Find where the given text appears and provide that cell's center as [X, Y] coordinate. 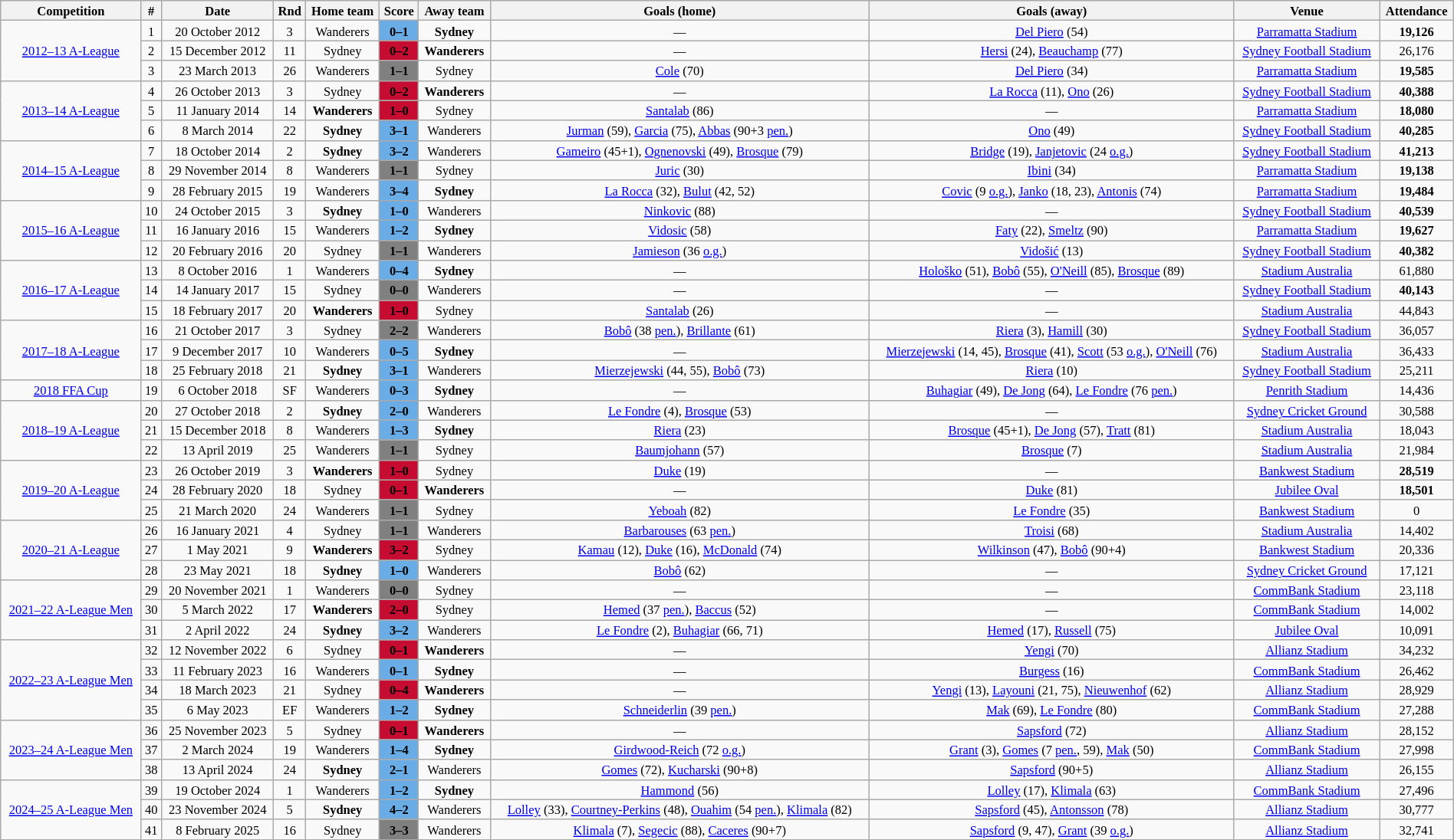
18 October 2014 [218, 150]
Duke (81) [1052, 490]
7 [152, 150]
EF [290, 710]
18,043 [1416, 430]
0–5 [399, 350]
26 October 2013 [218, 90]
20 November 2021 [218, 590]
Brosque (7) [1052, 450]
2023–24 A-League Men [71, 750]
27,998 [1416, 750]
27 October 2018 [218, 410]
Sapsford (90+5) [1052, 769]
Bobô (62) [679, 569]
41 [152, 829]
Sapsford (45), Antonsson (78) [1052, 809]
3–4 [399, 190]
28,929 [1416, 690]
1–3 [399, 430]
14,402 [1416, 530]
2012–13 A-League [71, 51]
Brosque (45+1), De Jong (57), Tratt (81) [1052, 430]
18,080 [1416, 110]
26 October 2019 [218, 470]
Mierzejewski (14, 45), Brosque (41), Scott (53 o.g.), O'Neill (76) [1052, 350]
36,057 [1416, 330]
25,211 [1416, 370]
28 February 2015 [218, 190]
Ono (49) [1052, 130]
19,627 [1416, 230]
Kamau (12), Duke (16), McDonald (74) [679, 550]
Away team [454, 11]
18 March 2023 [218, 690]
2019–20 A-League [71, 490]
28,152 [1416, 730]
Ninkovic (88) [679, 210]
13 April 2019 [218, 450]
41,213 [1416, 150]
23,118 [1416, 590]
Duke (19) [679, 470]
Buhagiar (49), De Jong (64), Le Fondre (76 pen.) [1052, 390]
Santalab (26) [679, 310]
Troisi (68) [1052, 530]
26,155 [1416, 769]
Del Piero (54) [1052, 31]
Le Fondre (2), Buhagiar (66, 71) [679, 630]
Riera (23) [679, 430]
28,519 [1416, 470]
24 October 2015 [218, 210]
21,984 [1416, 450]
35 [152, 710]
14,436 [1416, 390]
5 March 2022 [218, 610]
21 October 2017 [218, 330]
Cole (70) [679, 71]
27 [152, 550]
23 March 2013 [218, 71]
40,388 [1416, 90]
30,588 [1416, 410]
34,232 [1416, 650]
Vidošić (13) [1052, 251]
8 February 2025 [218, 829]
2–2 [399, 330]
44,843 [1416, 310]
36,433 [1416, 350]
Bridge (19), Janjetovic (24 o.g.) [1052, 150]
23 November 2024 [218, 809]
Hemed (37 pen.), Baccus (52) [679, 610]
0 [1416, 510]
40,143 [1416, 290]
16 January 2021 [218, 530]
Goals (home) [679, 11]
Le Fondre (35) [1052, 510]
Sapsford (72) [1052, 730]
Score [399, 11]
9 December 2017 [218, 350]
Vidosic (58) [679, 230]
1 May 2021 [218, 550]
25 November 2023 [218, 730]
Hersi (24), Beauchamp (77) [1052, 51]
Mak (69), Le Fondre (80) [1052, 710]
34 [152, 690]
11 January 2014 [218, 110]
Del Piero (34) [1052, 71]
3–3 [399, 829]
40,382 [1416, 251]
Date [218, 11]
Juric (30) [679, 170]
Riera (10) [1052, 370]
Jurman (59), Garcia (75), Abbas (90+3 pen.) [679, 130]
17,121 [1416, 569]
38 [152, 769]
Santalab (86) [679, 110]
1–4 [399, 750]
12 November 2022 [218, 650]
30 [152, 610]
26,176 [1416, 51]
12 [152, 251]
0–3 [399, 390]
19 October 2024 [218, 789]
Lolley (17), Klimala (63) [1052, 789]
Grant (3), Gomes (7 pen., 59), Mak (50) [1052, 750]
2013–14 A-League [71, 110]
10,091 [1416, 630]
16 January 2016 [218, 230]
21 March 2020 [218, 510]
32 [152, 650]
Penrith Stadium [1307, 390]
25 February 2018 [218, 370]
Hemed (17), Russell (75) [1052, 630]
20 October 2012 [218, 31]
2015–16 A-League [71, 230]
2016–17 A-League [71, 290]
Goals (away) [1052, 11]
Lolley (33), Courtney-Perkins (48), Ouahim (54 pen.), Klimala (82) [679, 809]
36 [152, 730]
28 February 2020 [218, 490]
6 May 2023 [218, 710]
32,741 [1416, 829]
Jamieson (36 o.g.) [679, 251]
2014–15 A-League [71, 170]
20 February 2016 [218, 251]
14 January 2017 [218, 290]
40,285 [1416, 130]
Home team [342, 11]
Faty (22), Smeltz (90) [1052, 230]
2024–25 A-League Men [71, 809]
# [152, 11]
Burgess (16) [1052, 670]
Bobô (38 pen.), Brillante (61) [679, 330]
Hološko (51), Bobô (55), O'Neill (85), Brosque (89) [1052, 271]
Venue [1307, 11]
Rnd [290, 11]
29 [152, 590]
18,501 [1416, 490]
20,336 [1416, 550]
Yengi (70) [1052, 650]
39 [152, 789]
Attendance [1416, 11]
23 May 2021 [218, 569]
8 October 2016 [218, 271]
27,288 [1416, 710]
13 [152, 271]
Girdwood-Reich (72 o.g.) [679, 750]
26,462 [1416, 670]
19,126 [1416, 31]
13 April 2024 [218, 769]
Wilkinson (47), Bobô (90+4) [1052, 550]
19,138 [1416, 170]
Riera (3), Hamill (30) [1052, 330]
15 December 2018 [218, 430]
14,002 [1416, 610]
4–2 [399, 809]
18 February 2017 [218, 310]
23 [152, 470]
2018–19 A-League [71, 430]
29 November 2014 [218, 170]
2 March 2024 [218, 750]
Covic (9 o.g.), Janko (18, 23), Antonis (74) [1052, 190]
30,777 [1416, 809]
2021–22 A-League Men [71, 610]
2018 FFA Cup [71, 390]
8 March 2014 [218, 130]
Yengi (13), Layouni (21, 75), Nieuwenhof (62) [1052, 690]
Gameiro (45+1), Ognenovski (49), Brosque (79) [679, 150]
2017–18 A-League [71, 350]
40 [152, 809]
Klimala (7), Segecic (88), Caceres (90+7) [679, 829]
La Rocca (32), Bulut (42, 52) [679, 190]
Hammond (56) [679, 789]
Sapsford (9, 47), Grant (39 o.g.) [1052, 829]
Barbarouses (63 pen.) [679, 530]
Schneiderlin (39 pen.) [679, 710]
40,539 [1416, 210]
37 [152, 750]
31 [152, 630]
11 February 2023 [218, 670]
Yeboah (82) [679, 510]
2–1 [399, 769]
La Rocca (11), Ono (26) [1052, 90]
28 [152, 569]
Mierzejewski (44, 55), Bobô (73) [679, 370]
19,585 [1416, 71]
33 [152, 670]
61,880 [1416, 271]
Ibini (34) [1052, 170]
27,496 [1416, 789]
SF [290, 390]
15 December 2012 [218, 51]
2022–23 A-League Men [71, 680]
2020–21 A-League [71, 550]
19,484 [1416, 190]
Gomes (72), Kucharski (90+8) [679, 769]
2 April 2022 [218, 630]
Baumjohann (57) [679, 450]
6 October 2018 [218, 390]
Le Fondre (4), Brosque (53) [679, 410]
Competition [71, 11]
